Extract the [X, Y] coordinate from the center of the cell holding the provided text.  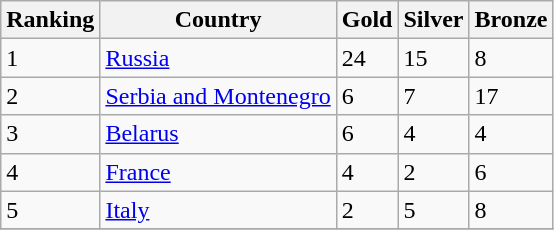
1 [50, 58]
Bronze [511, 20]
Ranking [50, 20]
Serbia and Montenegro [218, 96]
17 [511, 96]
Belarus [218, 134]
Silver [434, 20]
Gold [367, 20]
3 [50, 134]
France [218, 172]
Italy [218, 210]
Country [218, 20]
15 [434, 58]
24 [367, 58]
Russia [218, 58]
7 [434, 96]
